Pinpoint the cell where the given text exists, returning its (X, Y) midpoint coordinate. 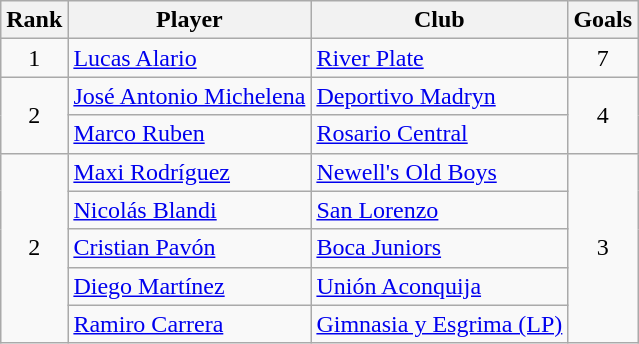
Marco Ruben (190, 134)
Lucas Alario (190, 58)
1 (34, 58)
Boca Juniors (440, 248)
Goals (603, 20)
River Plate (440, 58)
Player (190, 20)
Gimnasia y Esgrima (LP) (440, 324)
Cristian Pavón (190, 248)
Rosario Central (440, 134)
4 (603, 115)
3 (603, 248)
Nicolás Blandi (190, 210)
San Lorenzo (440, 210)
Deportivo Madryn (440, 96)
Unión Aconquija (440, 286)
7 (603, 58)
José Antonio Michelena (190, 96)
Rank (34, 20)
Maxi Rodríguez (190, 172)
Ramiro Carrera (190, 324)
Newell's Old Boys (440, 172)
Club (440, 20)
Diego Martínez (190, 286)
